Search for the cell housing the specified text and yield its [x, y] center coordinate. 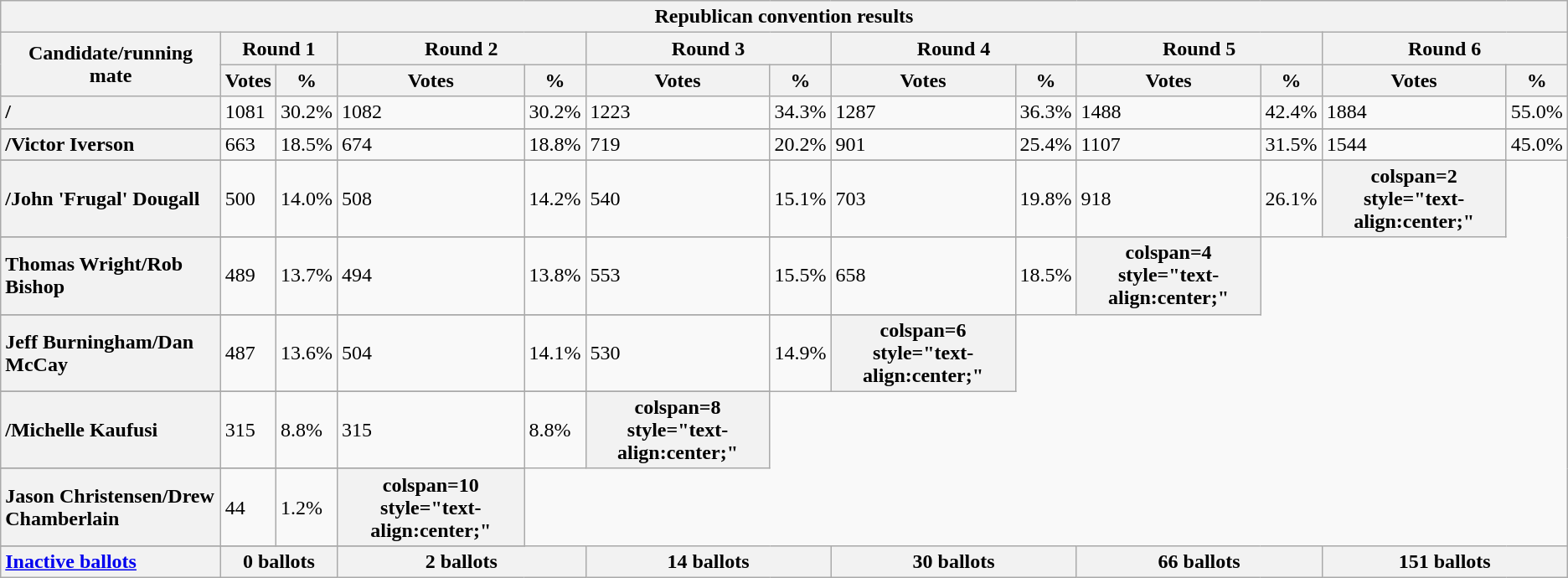
500 [248, 199]
colspan=10 style="text-align:center;" [431, 507]
Round 3 [709, 49]
18.8% [554, 144]
1287 [923, 112]
66 ballots [1199, 561]
Round 2 [462, 49]
30 ballots [953, 561]
Round 1 [278, 49]
1107 [1168, 144]
658 [923, 276]
13.8% [554, 276]
36.3% [1045, 112]
colspan=6 style="text-align:center;" [923, 353]
colspan=2 style="text-align:center;" [1414, 199]
530 [678, 353]
489 [248, 276]
34.3% [801, 112]
540 [678, 199]
151 ballots [1444, 561]
44 [248, 507]
42.4% [1292, 112]
14 ballots [709, 561]
1884 [1414, 112]
Thomas Wright/Rob Bishop [111, 276]
45.0% [1536, 144]
25.4% [1045, 144]
colspan=8 style="text-align:center;" [678, 430]
Inactive ballots [111, 561]
1.2% [307, 507]
504 [431, 353]
663 [248, 144]
15.1% [801, 199]
494 [431, 276]
1081 [248, 112]
0 ballots [278, 561]
674 [431, 144]
14.9% [801, 353]
31.5% [1292, 144]
1082 [431, 112]
Jason Christensen/Drew Chamberlain [111, 507]
Republican convention results [784, 17]
Round 6 [1444, 49]
719 [678, 144]
colspan=4 style="text-align:center;" [1168, 276]
1544 [1414, 144]
Round 4 [953, 49]
26.1% [1292, 199]
14.1% [554, 353]
901 [923, 144]
487 [248, 353]
55.0% [1536, 112]
918 [1168, 199]
553 [678, 276]
508 [431, 199]
703 [923, 199]
Round 5 [1199, 49]
2 ballots [462, 561]
/ [111, 112]
/Michelle Kaufusi [111, 430]
/John 'Frugal' Dougall [111, 199]
20.2% [801, 144]
Jeff Burningham/Dan McCay [111, 353]
13.6% [307, 353]
19.8% [1045, 199]
14.2% [554, 199]
Candidate/running mate [111, 65]
/Victor Iverson [111, 144]
15.5% [801, 276]
14.0% [307, 199]
1488 [1168, 112]
1223 [678, 112]
13.7% [307, 276]
